Detect which cell encompasses the target text, then output its [X, Y] center coordinate. 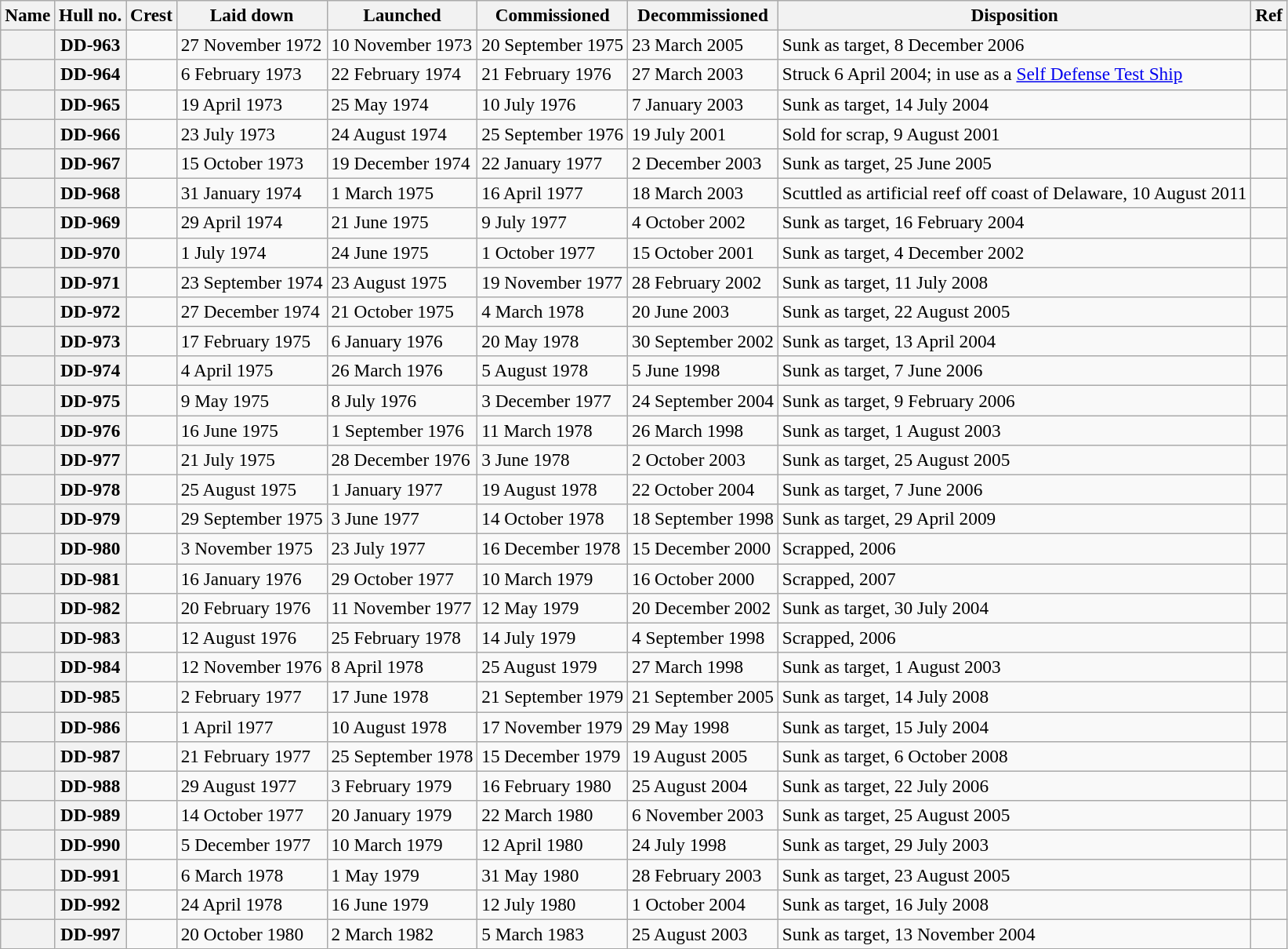
DD-969 [91, 223]
DD-982 [91, 608]
Sunk as target, 13 November 2004 [1014, 933]
Sunk as target, 13 April 2004 [1014, 341]
20 September 1975 [553, 45]
3 June 1978 [553, 460]
DD-981 [91, 578]
31 January 1974 [252, 193]
DD-965 [91, 104]
21 June 1975 [402, 223]
17 November 1979 [553, 726]
5 March 1983 [553, 933]
25 August 2003 [703, 933]
14 July 1979 [553, 638]
Sunk as target, 4 December 2002 [1014, 253]
DD-992 [91, 904]
21 February 1977 [252, 756]
1 January 1977 [402, 489]
12 April 1980 [553, 845]
10 August 1978 [402, 726]
Sunk as target, 6 October 2008 [1014, 756]
16 October 2000 [703, 578]
12 November 1976 [252, 667]
12 May 1979 [553, 608]
DD-985 [91, 696]
29 May 1998 [703, 726]
20 June 2003 [703, 311]
2 February 1977 [252, 696]
DD-963 [91, 45]
24 August 1974 [402, 133]
23 March 2005 [703, 45]
23 July 1973 [252, 133]
29 October 1977 [402, 578]
19 December 1974 [402, 163]
23 August 1975 [402, 282]
Commissioned [553, 15]
DD-997 [91, 933]
DD-977 [91, 460]
Sunk as target, 11 July 2008 [1014, 282]
16 June 1975 [252, 430]
30 September 2002 [703, 341]
DD-979 [91, 519]
27 March 2003 [703, 75]
26 March 1976 [402, 371]
1 September 1976 [402, 430]
12 August 1976 [252, 638]
14 October 1978 [553, 519]
27 December 1974 [252, 311]
DD-984 [91, 667]
Launched [402, 15]
DD-964 [91, 75]
24 July 1998 [703, 845]
21 September 2005 [703, 696]
4 October 2002 [703, 223]
3 June 1977 [402, 519]
21 July 1975 [252, 460]
25 September 1976 [553, 133]
18 September 1998 [703, 519]
28 February 2003 [703, 874]
5 June 1998 [703, 371]
DD-966 [91, 133]
DD-970 [91, 253]
22 January 1977 [553, 163]
25 August 2004 [703, 786]
28 February 2002 [703, 282]
1 April 1977 [252, 726]
6 March 1978 [252, 874]
DD-973 [91, 341]
15 October 2001 [703, 253]
DD-983 [91, 638]
8 July 1976 [402, 400]
20 February 1976 [252, 608]
11 November 1977 [402, 608]
31 May 1980 [553, 874]
16 February 1980 [553, 786]
15 December 2000 [703, 548]
22 October 2004 [703, 489]
DD-988 [91, 786]
19 April 1973 [252, 104]
29 September 1975 [252, 519]
Sunk as target, 14 July 2004 [1014, 104]
3 November 1975 [252, 548]
Sunk as target, 29 April 2009 [1014, 519]
1 October 1977 [553, 253]
Sunk as target, 14 July 2008 [1014, 696]
25 August 1975 [252, 489]
9 May 1975 [252, 400]
Sunk as target, 15 July 2004 [1014, 726]
6 January 1976 [402, 341]
19 November 1977 [553, 282]
DD-980 [91, 548]
1 July 1974 [252, 253]
16 January 1976 [252, 578]
23 September 1974 [252, 282]
7 January 2003 [703, 104]
Crest [152, 15]
23 July 1977 [402, 548]
Sunk as target, 16 July 2008 [1014, 904]
15 October 1973 [252, 163]
DD-974 [91, 371]
DD-976 [91, 430]
3 December 1977 [553, 400]
17 June 1978 [402, 696]
21 February 1976 [553, 75]
12 July 1980 [553, 904]
19 July 2001 [703, 133]
DD-987 [91, 756]
25 September 1978 [402, 756]
Hull no. [91, 15]
6 November 2003 [703, 815]
27 March 1998 [703, 667]
3 February 1979 [402, 786]
5 August 1978 [553, 371]
1 March 1975 [402, 193]
DD-986 [91, 726]
DD-990 [91, 845]
Ref [1269, 15]
Disposition [1014, 15]
25 May 1974 [402, 104]
Laid down [252, 15]
Sunk as target, 8 December 2006 [1014, 45]
2 December 2003 [703, 163]
Sunk as target, 30 July 2004 [1014, 608]
Sunk as target, 25 June 2005 [1014, 163]
16 June 1979 [402, 904]
Sold for scrap, 9 August 2001 [1014, 133]
Scuttled as artificial reef off coast of Delaware, 10 August 2011 [1014, 193]
DD-971 [91, 282]
24 September 2004 [703, 400]
9 July 1977 [553, 223]
22 February 1974 [402, 75]
Sunk as target, 23 August 2005 [1014, 874]
Sunk as target, 22 August 2005 [1014, 311]
4 March 1978 [553, 311]
29 August 1977 [252, 786]
Scrapped, 2007 [1014, 578]
Sunk as target, 29 July 2003 [1014, 845]
Sunk as target, 9 February 2006 [1014, 400]
6 February 1973 [252, 75]
20 January 1979 [402, 815]
4 April 1975 [252, 371]
Name [28, 15]
DD-975 [91, 400]
Decommissioned [703, 15]
24 April 1978 [252, 904]
8 April 1978 [402, 667]
DD-967 [91, 163]
16 April 1977 [553, 193]
4 September 1998 [703, 638]
Sunk as target, 16 February 2004 [1014, 223]
29 April 1974 [252, 223]
10 July 1976 [553, 104]
26 March 1998 [703, 430]
19 August 2005 [703, 756]
28 December 1976 [402, 460]
16 December 1978 [553, 548]
14 October 1977 [252, 815]
Sunk as target, 22 July 2006 [1014, 786]
27 November 1972 [252, 45]
2 October 2003 [703, 460]
21 October 1975 [402, 311]
24 June 1975 [402, 253]
22 March 1980 [553, 815]
2 March 1982 [402, 933]
20 October 1980 [252, 933]
1 October 2004 [703, 904]
17 February 1975 [252, 341]
20 May 1978 [553, 341]
15 December 1979 [553, 756]
DD-968 [91, 193]
11 March 1978 [553, 430]
1 May 1979 [402, 874]
5 December 1977 [252, 845]
20 December 2002 [703, 608]
Struck 6 April 2004; in use as a Self Defense Test Ship [1014, 75]
DD-978 [91, 489]
DD-989 [91, 815]
19 August 1978 [553, 489]
21 September 1979 [553, 696]
25 August 1979 [553, 667]
25 February 1978 [402, 638]
10 November 1973 [402, 45]
18 March 2003 [703, 193]
DD-972 [91, 311]
DD-991 [91, 874]
